Search for the cell housing the specified text and yield its (X, Y) center coordinate. 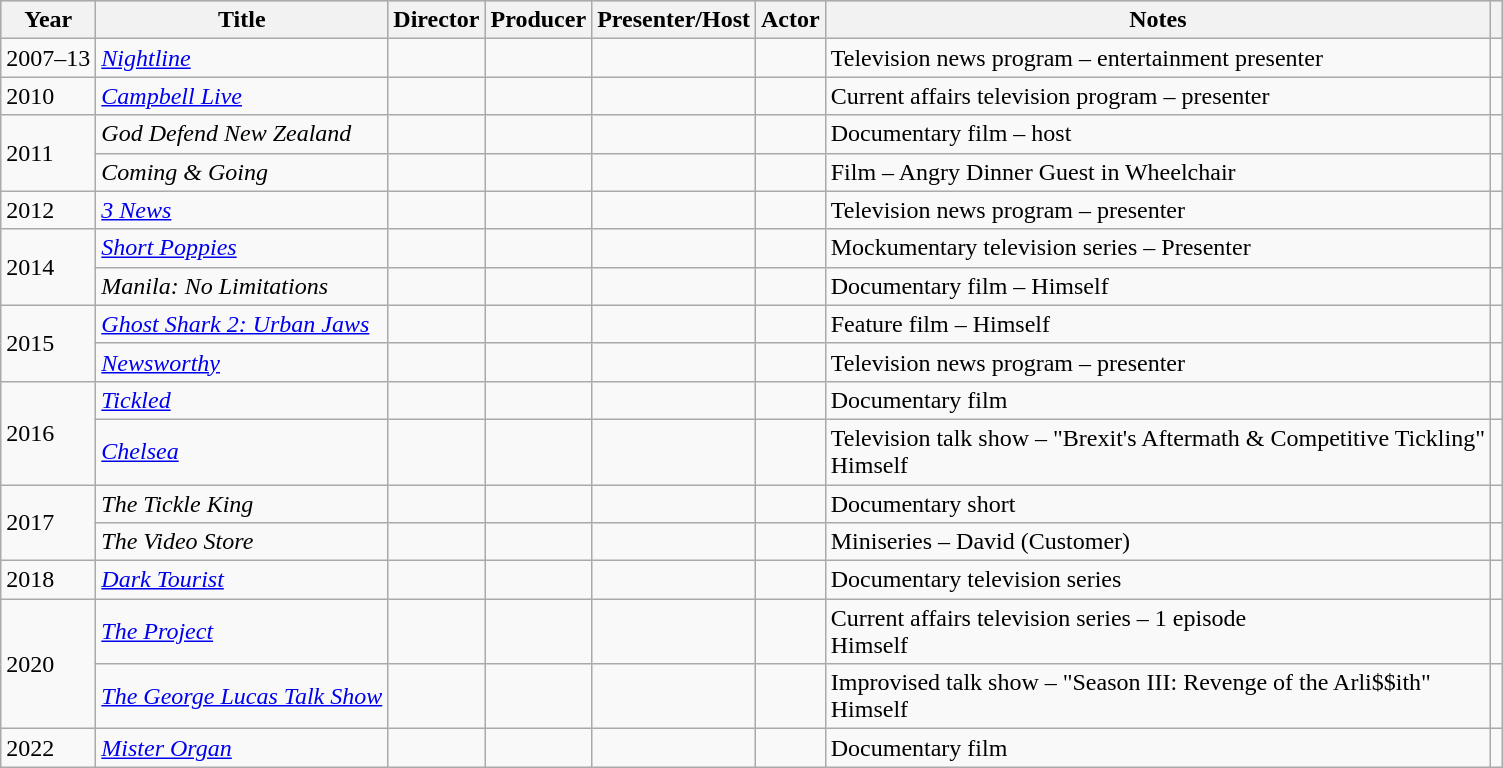
2011 (48, 153)
Year (48, 20)
2007–13 (48, 58)
Manila: No Limitations (242, 286)
2012 (48, 210)
Director (436, 20)
3 News (242, 210)
God Defend New Zealand (242, 134)
2016 (48, 432)
2014 (48, 267)
Campbell Live (242, 96)
Actor (791, 20)
Nightline (242, 58)
Improvised talk show – "Season III: Revenge of the Arli$$ith"Himself (1158, 696)
2015 (48, 343)
Current affairs television program – presenter (1158, 96)
Notes (1158, 20)
2017 (48, 522)
Producer (538, 20)
Documentary short (1158, 503)
Newsworthy (242, 362)
Television talk show – "Brexit's Aftermath & Competitive Tickling"Himself (1158, 452)
The Video Store (242, 542)
Television news program – entertainment presenter (1158, 58)
2010 (48, 96)
Title (242, 20)
Mockumentary television series – Presenter (1158, 248)
Tickled (242, 400)
Documentary film – Himself (1158, 286)
Documentary television series (1158, 580)
Feature film – Himself (1158, 324)
The Project (242, 632)
Documentary film – host (1158, 134)
2022 (48, 748)
Miniseries – David (Customer) (1158, 542)
Ghost Shark 2: Urban Jaws (242, 324)
Current affairs television series – 1 episodeHimself (1158, 632)
Dark Tourist (242, 580)
Mister Organ (242, 748)
The George Lucas Talk Show (242, 696)
Short Poppies (242, 248)
2018 (48, 580)
Coming & Going (242, 172)
The Tickle King (242, 503)
2020 (48, 664)
Film – Angry Dinner Guest in Wheelchair (1158, 172)
Presenter/Host (674, 20)
Chelsea (242, 452)
